Return (X, Y) of the center of cell containing provided text 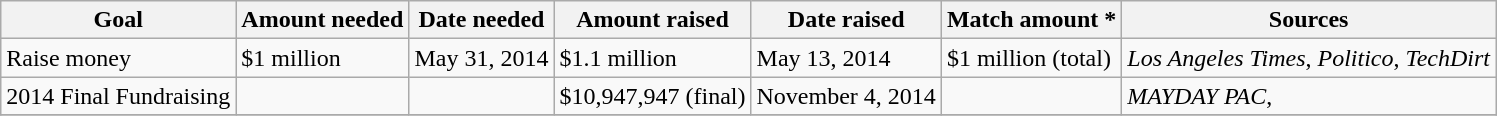
Goal (118, 20)
Sources (1309, 20)
2014 Final Fundraising (118, 96)
May 13, 2014 (846, 58)
Date raised (846, 20)
Los Angeles Times, Politico, TechDirt (1309, 58)
MAYDAY PAC, (1309, 96)
$1 million (322, 58)
Date needed (482, 20)
Raise money (118, 58)
November 4, 2014 (846, 96)
Amount raised (652, 20)
Match amount * (1031, 20)
$10,947,947 (final) (652, 96)
Amount needed (322, 20)
$1.1 million (652, 58)
$1 million (total) (1031, 58)
May 31, 2014 (482, 58)
